Pinpoint the cell where the given text exists, returning its [x, y] midpoint coordinate. 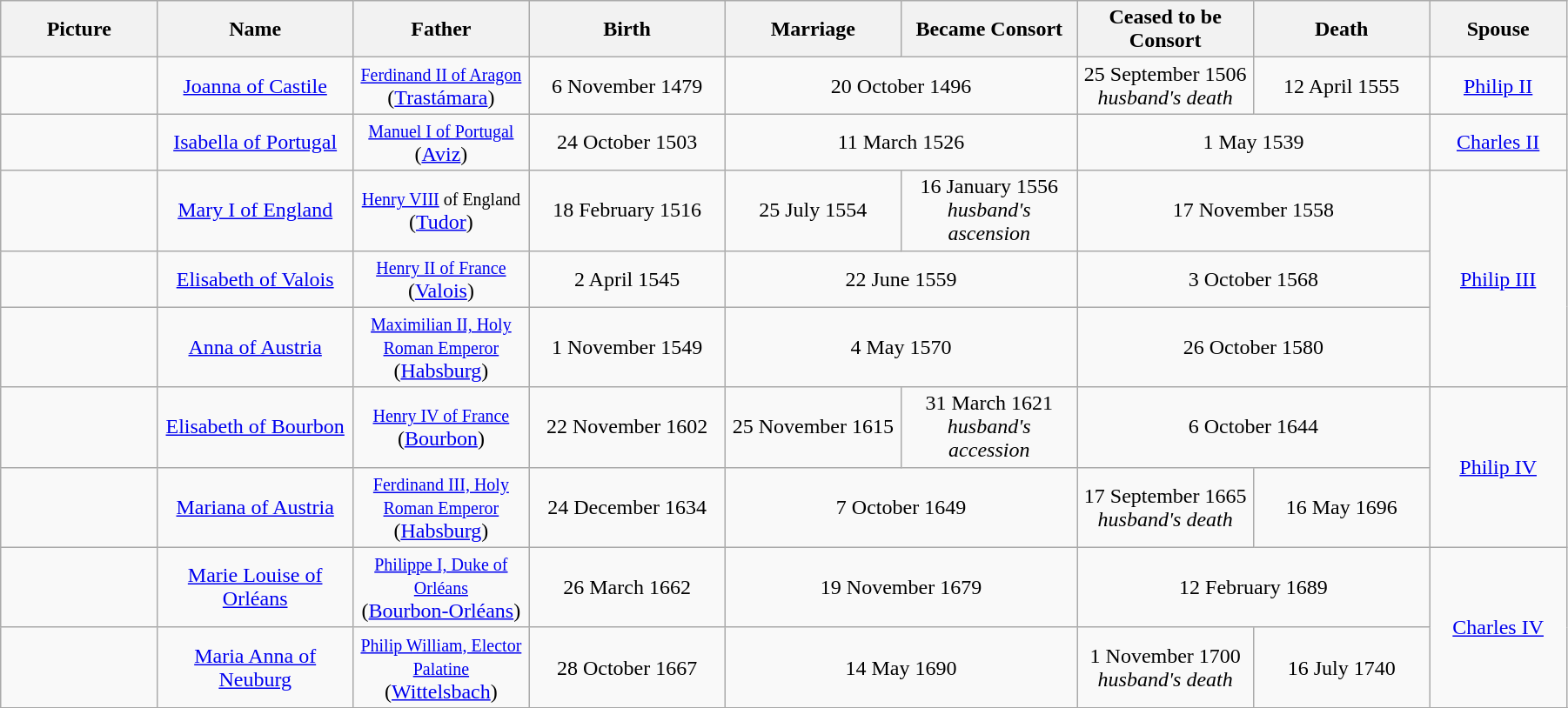
Elisabeth of Bourbon [256, 427]
1 November 1700husband's death [1165, 667]
Philippe I, Duke of Orléans(Bourbon-Orléans) [441, 587]
Elisabeth of Valois [256, 278]
16 January 1556husband's ascension [989, 210]
Joanna of Castile [256, 85]
Isabella of Portugal [256, 143]
16 July 1740 [1341, 667]
Philip II [1498, 85]
11 March 1526 [901, 143]
22 November 1602 [627, 427]
18 February 1516 [627, 210]
22 June 1559 [901, 278]
31 March 1621husband's accession [989, 427]
Philip IV [1498, 467]
Death [1341, 30]
25 September 1506husband's death [1165, 85]
Charles IV [1498, 627]
14 May 1690 [901, 667]
12 February 1689 [1253, 587]
Ferdinand III, Holy Roman Emperor(Habsburg) [441, 507]
1 November 1549 [627, 347]
16 May 1696 [1341, 507]
Birth [627, 30]
20 October 1496 [901, 85]
24 December 1634 [627, 507]
2 April 1545 [627, 278]
6 November 1479 [627, 85]
17 September 1665husband's death [1165, 507]
Charles II [1498, 143]
1 May 1539 [1253, 143]
26 March 1662 [627, 587]
Name [256, 30]
6 October 1644 [1253, 427]
Marie Louise of Orléans [256, 587]
Henry II of France(Valois) [441, 278]
Philip III [1498, 278]
17 November 1558 [1253, 210]
25 November 1615 [813, 427]
24 October 1503 [627, 143]
Manuel I of Portugal(Aviz) [441, 143]
Ceased to be Consort [1165, 30]
Maximilian II, Holy Roman Emperor(Habsburg) [441, 347]
Henry IV of France(Bourbon) [441, 427]
Spouse [1498, 30]
12 April 1555 [1341, 85]
28 October 1667 [627, 667]
26 October 1580 [1253, 347]
7 October 1649 [901, 507]
3 October 1568 [1253, 278]
19 November 1679 [901, 587]
25 July 1554 [813, 210]
Mary I of England [256, 210]
Maria Anna of Neuburg [256, 667]
Henry VIII of England(Tudor) [441, 210]
4 May 1570 [901, 347]
Anna of Austria [256, 347]
Philip William, Elector Palatine(Wittelsbach) [441, 667]
Ferdinand II of Aragon(Trastámara) [441, 85]
Mariana of Austria [256, 507]
Father [441, 30]
Picture [79, 30]
Marriage [813, 30]
Became Consort [989, 30]
